Search for the cell housing the specified text and yield its (X, Y) center coordinate. 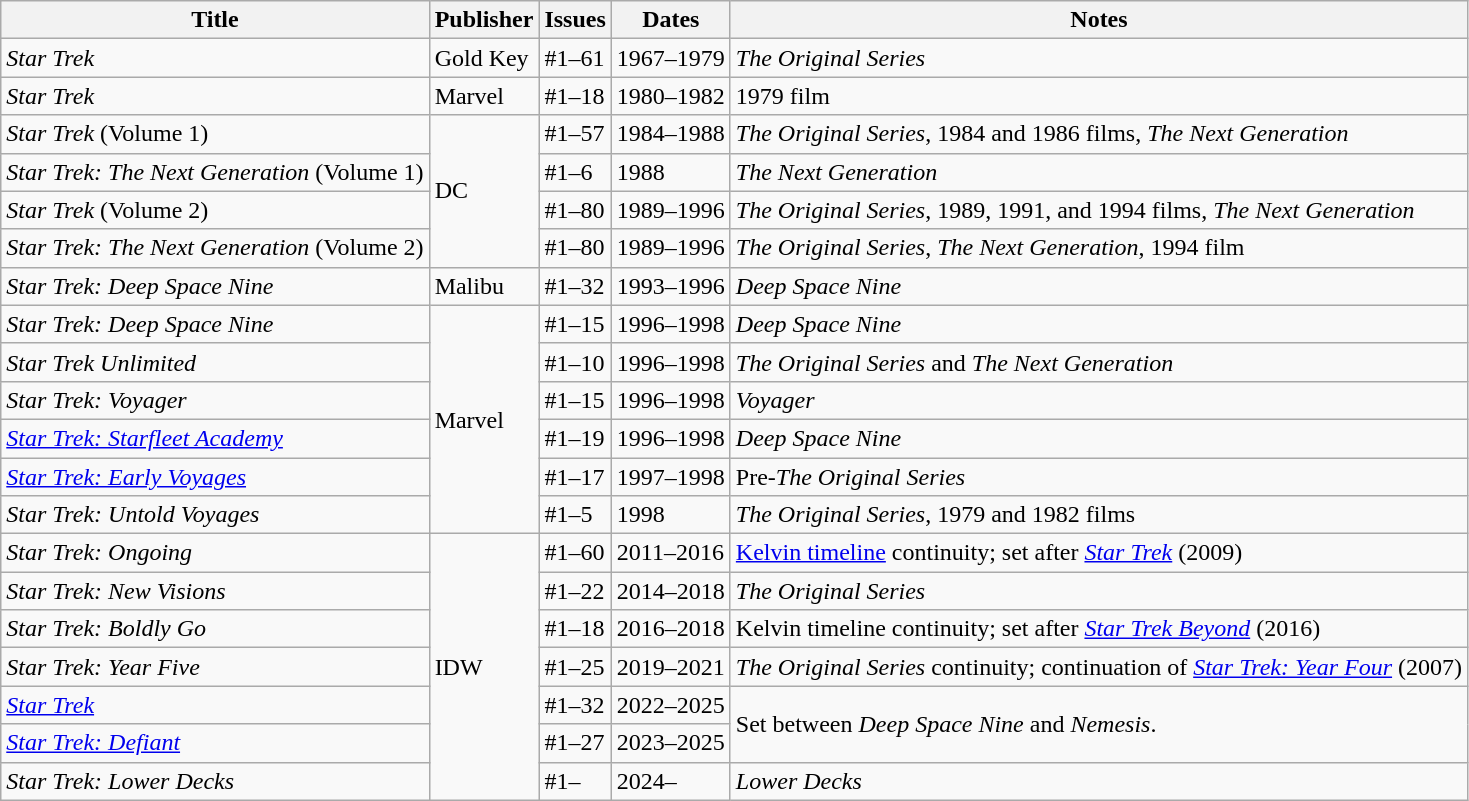
2011–2016 (670, 553)
Star Trek: The Next Generation (Volume 2) (215, 248)
Gold Key (484, 58)
Star Trek (Volume 1) (215, 134)
#1–57 (575, 134)
Malibu (484, 286)
Set between Deep Space Nine and Nemesis. (1098, 724)
Pre-The Original Series (1098, 477)
Star Trek: Lower Decks (215, 781)
2014–2018 (670, 591)
2024– (670, 781)
Star Trek Unlimited (215, 362)
The Original Series continuity; continuation of Star Trek: Year Four (2007) (1098, 667)
Star Trek: Boldly Go (215, 629)
1967–1979 (670, 58)
Dates (670, 20)
IDW (484, 667)
The Original Series and The Next Generation (1098, 362)
1993–1996 (670, 286)
#1–25 (575, 667)
The Original Series, 1979 and 1982 films (1098, 515)
Publisher (484, 20)
1988 (670, 172)
Voyager (1098, 400)
2016–2018 (670, 629)
The Original Series, The Next Generation, 1994 film (1098, 248)
Star Trek: Untold Voyages (215, 515)
The Next Generation (1098, 172)
#1–6 (575, 172)
#1–61 (575, 58)
Title (215, 20)
Lower Decks (1098, 781)
Star Trek: Year Five (215, 667)
2022–2025 (670, 705)
2023–2025 (670, 743)
#1–10 (575, 362)
Star Trek: The Next Generation (Volume 1) (215, 172)
Star Trek: Defiant (215, 743)
#1–5 (575, 515)
Notes (1098, 20)
The Original Series, 1989, 1991, and 1994 films, The Next Generation (1098, 210)
1997–1998 (670, 477)
DC (484, 191)
Star Trek: Early Voyages (215, 477)
Star Trek: Voyager (215, 400)
Star Trek: Ongoing (215, 553)
Issues (575, 20)
Star Trek: New Visions (215, 591)
1998 (670, 515)
1980–1982 (670, 96)
#1– (575, 781)
#1–22 (575, 591)
1979 film (1098, 96)
Star Trek (Volume 2) (215, 210)
1984–1988 (670, 134)
Kelvin timeline continuity; set after Star Trek Beyond (2016) (1098, 629)
#1–19 (575, 438)
2019–2021 (670, 667)
Kelvin timeline continuity; set after Star Trek (2009) (1098, 553)
The Original Series, 1984 and 1986 films, The Next Generation (1098, 134)
Star Trek: Starfleet Academy (215, 438)
#1–17 (575, 477)
#1–60 (575, 553)
#1–27 (575, 743)
